Determine the (X, Y) coordinate at the center of the cell enclosing the given text.  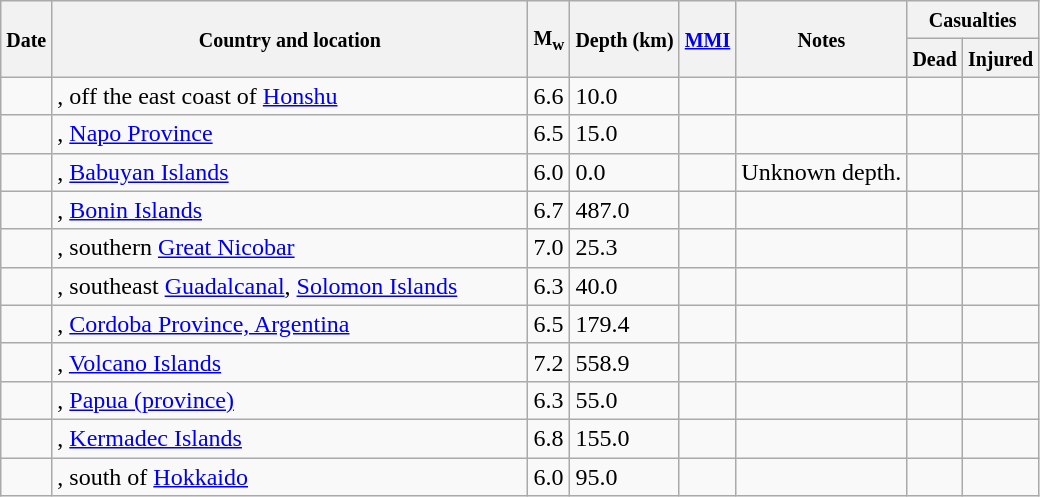
558.9 (624, 362)
Date (26, 39)
, Volcano Islands (290, 362)
Unknown depth. (822, 172)
Injured (1000, 58)
95.0 (624, 477)
, Bonin Islands (290, 210)
, Babuyan Islands (290, 172)
55.0 (624, 400)
Country and location (290, 39)
10.0 (624, 96)
, Cordoba Province, Argentina (290, 324)
0.0 (624, 172)
15.0 (624, 134)
Casualties (973, 20)
Dead (935, 58)
Mw (549, 39)
6.7 (549, 210)
, southeast Guadalcanal, Solomon Islands (290, 286)
, Papua (province) (290, 400)
, south of Hokkaido (290, 477)
179.4 (624, 324)
, Kermadec Islands (290, 438)
40.0 (624, 286)
487.0 (624, 210)
6.6 (549, 96)
155.0 (624, 438)
, Napo Province (290, 134)
, southern Great Nicobar (290, 248)
6.8 (549, 438)
, off the east coast of Honshu (290, 96)
25.3 (624, 248)
7.0 (549, 248)
Notes (822, 39)
7.2 (549, 362)
MMI (708, 39)
Depth (km) (624, 39)
